Return the [X, Y] coordinate for the center point of the cell that contains the specified text.  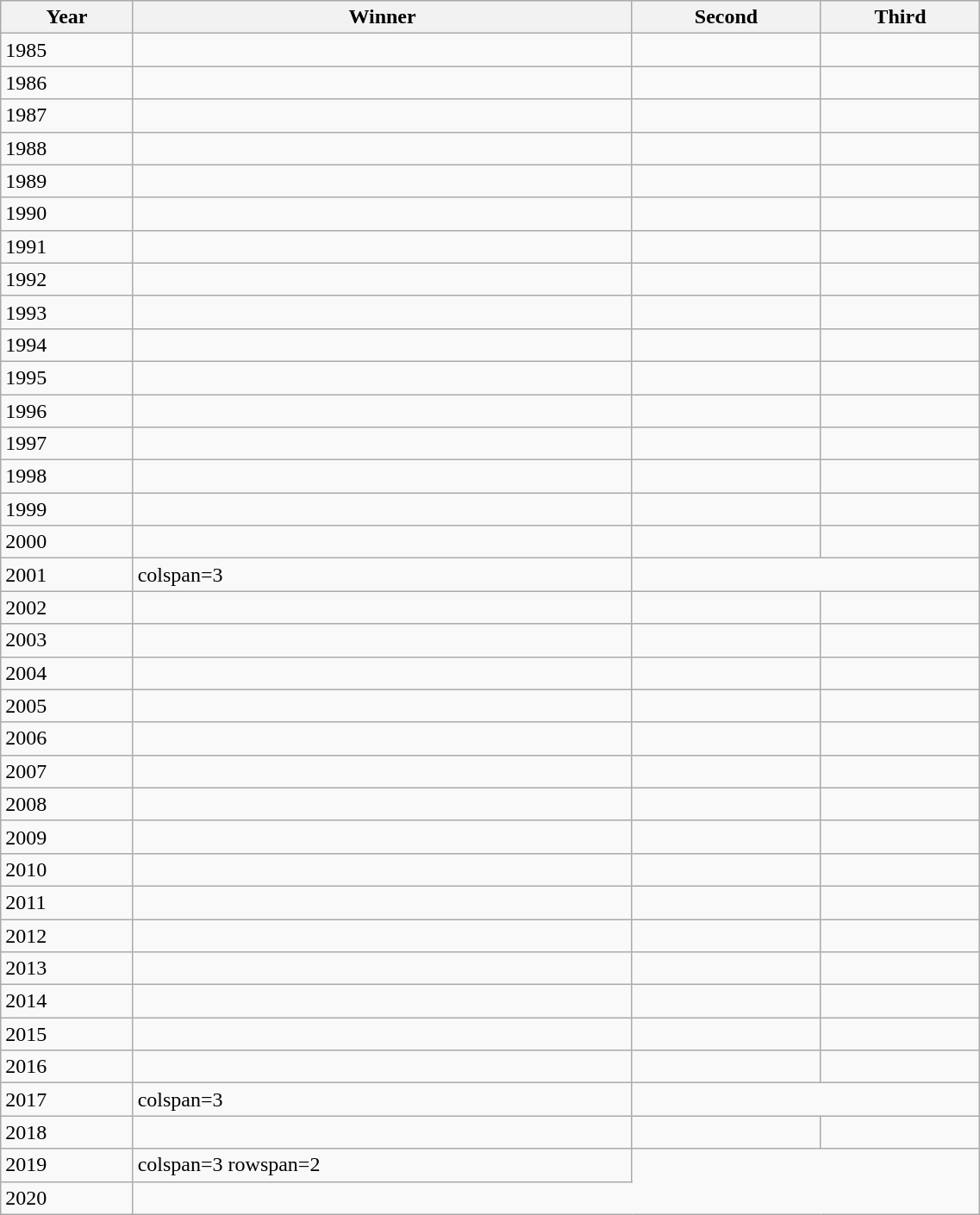
1990 [67, 214]
2020 [67, 1198]
2005 [67, 706]
1987 [67, 115]
1986 [67, 83]
2000 [67, 542]
2018 [67, 1132]
1995 [67, 377]
Second [726, 17]
2013 [67, 969]
Third [900, 17]
1993 [67, 312]
2003 [67, 640]
1998 [67, 477]
2006 [67, 738]
colspan=3 rowspan=2 [383, 1165]
1985 [67, 50]
1994 [67, 345]
2019 [67, 1165]
2016 [67, 1067]
2015 [67, 1034]
1999 [67, 509]
2002 [67, 607]
Year [67, 17]
1991 [67, 246]
2007 [67, 771]
2012 [67, 935]
1996 [67, 411]
1989 [67, 181]
2017 [67, 1100]
1992 [67, 279]
2009 [67, 837]
2004 [67, 673]
2011 [67, 902]
1988 [67, 148]
2001 [67, 575]
1997 [67, 444]
Winner [383, 17]
2014 [67, 1001]
2010 [67, 869]
2008 [67, 804]
